Return [x, y] of the center of cell containing provided text 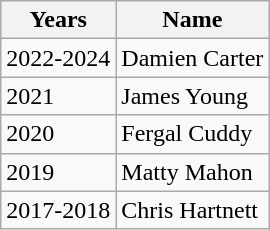
2020 [58, 134]
Fergal Cuddy [192, 134]
Damien Carter [192, 58]
Chris Hartnett [192, 210]
2022-2024 [58, 58]
2017-2018 [58, 210]
Years [58, 20]
2019 [58, 172]
Matty Mahon [192, 172]
James Young [192, 96]
Name [192, 20]
2021 [58, 96]
